Scan for the cell matching the given text and deliver its (x, y) coordinate at center. 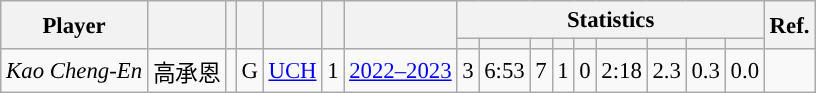
7 (541, 71)
0.0 (744, 71)
2.3 (666, 71)
6:53 (504, 71)
Ref. (789, 25)
2:18 (622, 71)
3 (468, 71)
0 (585, 71)
高承恩 (186, 71)
Statistics (610, 20)
Player (74, 25)
0.3 (706, 71)
G (250, 71)
Kao Cheng-En (74, 71)
UCH (292, 71)
2022–2023 (400, 71)
